Search for the cell housing the specified text and yield its (X, Y) center coordinate. 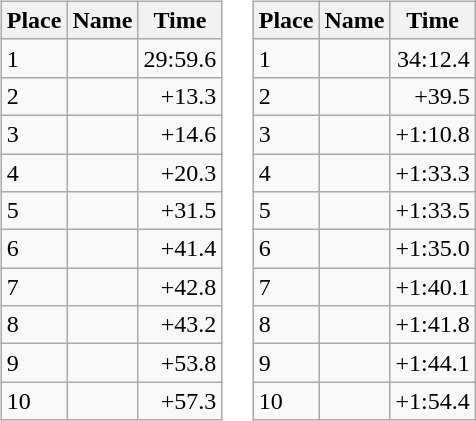
+1:40.1 (432, 287)
+53.8 (180, 363)
+31.5 (180, 211)
+1:41.8 (432, 325)
+20.3 (180, 173)
+1:44.1 (432, 363)
+1:33.5 (432, 211)
34:12.4 (432, 58)
+41.4 (180, 249)
+42.8 (180, 287)
+39.5 (432, 96)
+1:33.3 (432, 173)
29:59.6 (180, 58)
+57.3 (180, 401)
+13.3 (180, 96)
+1:10.8 (432, 134)
+43.2 (180, 325)
+1:54.4 (432, 401)
+14.6 (180, 134)
+1:35.0 (432, 249)
